For the text-containing cell, return its midpoint in (x, y) coordinate format. 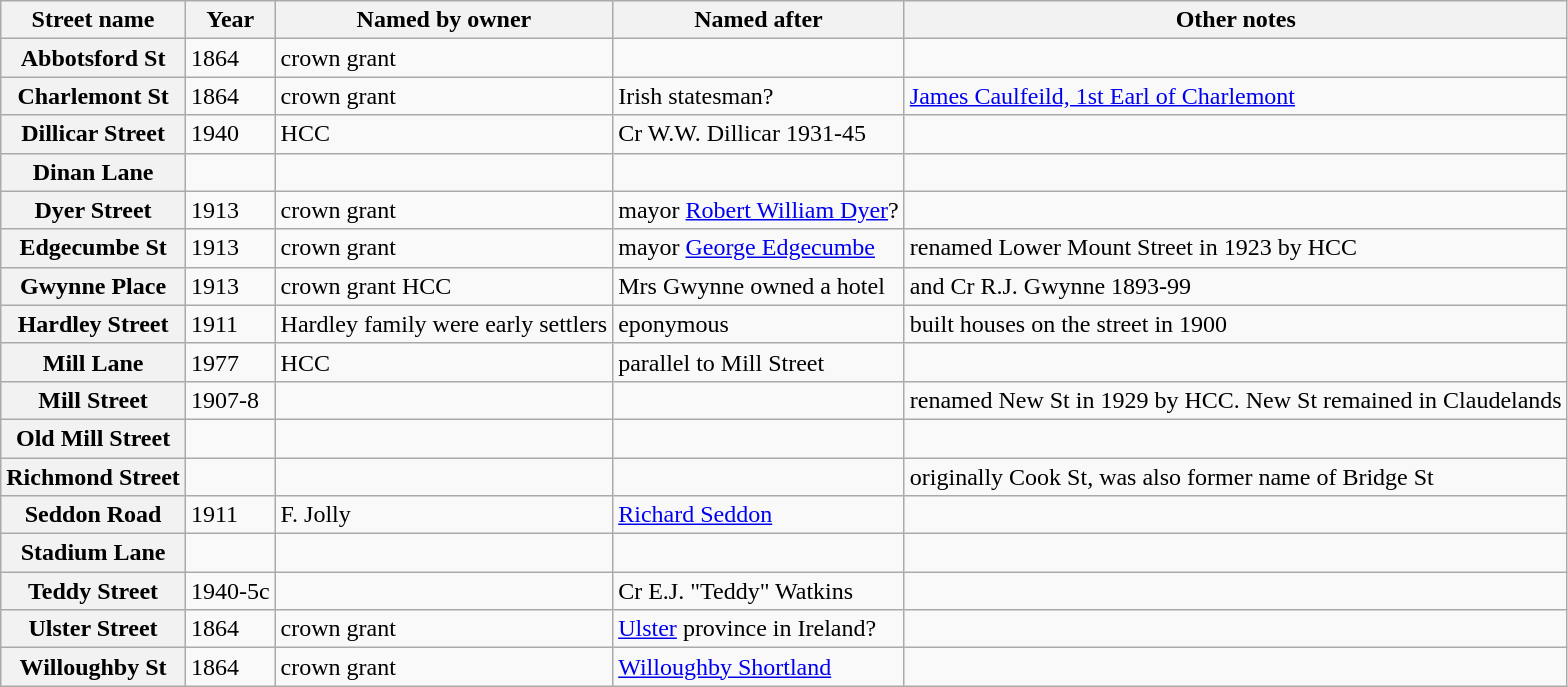
Mill Lane (94, 362)
Irish statesman? (759, 96)
Old Mill Street (94, 438)
parallel to Mill Street (759, 362)
Named after (759, 20)
Willoughby Shortland (759, 667)
eponymous (759, 324)
mayor George Edgecumbe (759, 248)
Hardley Street (94, 324)
1977 (230, 362)
Dyer Street (94, 210)
and Cr R.J. Gwynne 1893-99 (1236, 286)
Cr E.J. "Teddy" Watkins (759, 591)
Gwynne Place (94, 286)
James Caulfeild, 1st Earl of Charlemont (1236, 96)
Other notes (1236, 20)
Mill Street (94, 400)
Richard Seddon (759, 515)
Ulster Street (94, 629)
Ulster province in Ireland? (759, 629)
1907-8 (230, 400)
Dinan Lane (94, 172)
Hardley family were early settlers (444, 324)
Cr W.W. Dillicar 1931-45 (759, 134)
Teddy Street (94, 591)
1940-5c (230, 591)
Richmond Street (94, 477)
Seddon Road (94, 515)
mayor Robert William Dyer? (759, 210)
Abbotsford St (94, 58)
Charlemont St (94, 96)
Year (230, 20)
Mrs Gwynne owned a hotel (759, 286)
Stadium Lane (94, 553)
Dillicar Street (94, 134)
crown grant HCC (444, 286)
Edgecumbe St (94, 248)
built houses on the street in 1900 (1236, 324)
Named by owner (444, 20)
Willoughby St (94, 667)
renamed Lower Mount Street in 1923 by HCC (1236, 248)
renamed New St in 1929 by HCC. New St remained in Claudelands (1236, 400)
F. Jolly (444, 515)
1940 (230, 134)
originally Cook St, was also former name of Bridge St (1236, 477)
Street name (94, 20)
